Scan for the cell matching the given text and deliver its (X, Y) coordinate at center. 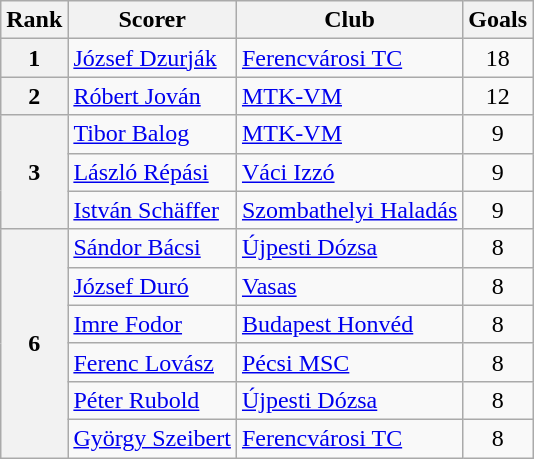
Péter Rubold (152, 400)
Tibor Balog (152, 134)
Pécsi MSC (349, 362)
2 (34, 96)
Rank (34, 20)
12 (498, 96)
Váci Izzó (349, 172)
3 (34, 172)
6 (34, 343)
18 (498, 58)
Sándor Bácsi (152, 248)
Vasas (349, 286)
Szombathelyi Haladás (349, 210)
István Schäffer (152, 210)
Goals (498, 20)
Róbert Jován (152, 96)
József Dzurják (152, 58)
József Duró (152, 286)
Imre Fodor (152, 324)
Club (349, 20)
László Répási (152, 172)
Scorer (152, 20)
Ferenc Lovász (152, 362)
György Szeibert (152, 438)
Budapest Honvéd (349, 324)
1 (34, 58)
